Locate the cell with the specified text and output its [X, Y] center coordinate. 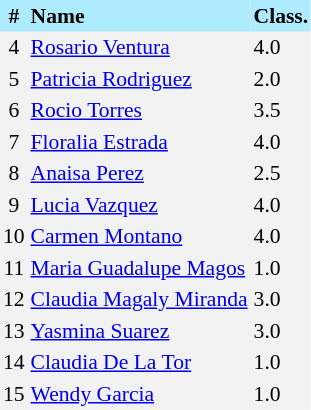
4 [14, 48]
Anaisa Perez [140, 174]
13 [14, 331]
Floralia Estrada [140, 142]
Carmen Montano [140, 236]
14 [14, 362]
12 [14, 300]
10 [14, 236]
Wendy Garcia [140, 394]
11 [14, 268]
Claudia Magaly Miranda [140, 300]
Name [140, 16]
Maria Guadalupe Magos [140, 268]
Rosario Ventura [140, 48]
9 [14, 205]
7 [14, 142]
Patricia Rodriguez [140, 79]
Claudia De La Tor [140, 362]
8 [14, 174]
Lucia Vazquez [140, 205]
Yasmina Suarez [140, 331]
5 [14, 79]
# [14, 16]
15 [14, 394]
6 [14, 110]
Rocio Torres [140, 110]
